Extract the [X, Y] coordinate from the center of the cell holding the provided text.  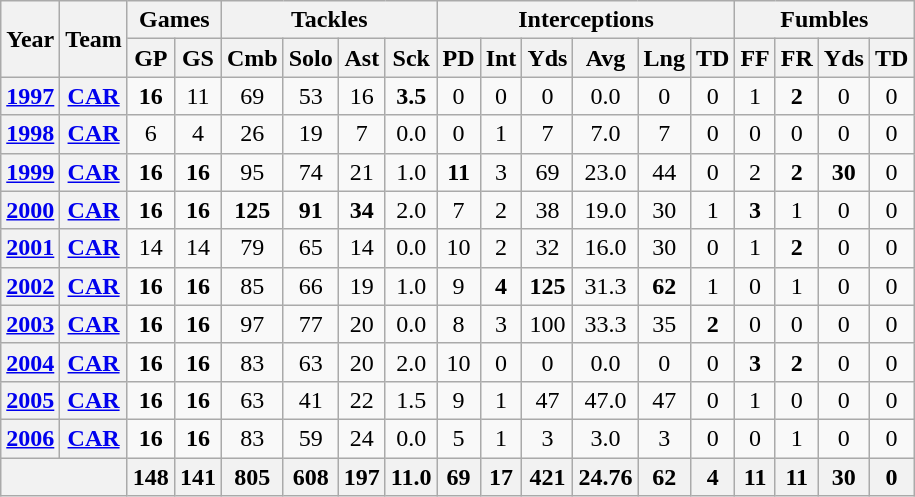
35 [664, 324]
32 [548, 248]
Lng [664, 58]
24 [362, 438]
23.0 [606, 172]
PD [458, 58]
44 [664, 172]
2000 [30, 210]
34 [362, 210]
1998 [30, 134]
1.5 [411, 400]
5 [458, 438]
Solo [310, 58]
74 [310, 172]
148 [150, 477]
8 [458, 324]
Fumbles [824, 20]
Games [174, 20]
608 [310, 477]
6 [150, 134]
3.5 [411, 96]
41 [310, 400]
2003 [30, 324]
47.0 [606, 400]
77 [310, 324]
79 [252, 248]
7.0 [606, 134]
33.3 [606, 324]
21 [362, 172]
38 [548, 210]
19.0 [606, 210]
GP [150, 58]
GS [198, 58]
Tackles [329, 20]
59 [310, 438]
31.3 [606, 286]
2004 [30, 362]
3.0 [606, 438]
2006 [30, 438]
Team [94, 39]
65 [310, 248]
24.76 [606, 477]
Interceptions [586, 20]
16.0 [606, 248]
FF [755, 58]
FR [796, 58]
11.0 [411, 477]
2002 [30, 286]
17 [501, 477]
421 [548, 477]
91 [310, 210]
Avg [606, 58]
Year [30, 39]
95 [252, 172]
100 [548, 324]
22 [362, 400]
Cmb [252, 58]
805 [252, 477]
53 [310, 96]
97 [252, 324]
197 [362, 477]
66 [310, 286]
1997 [30, 96]
85 [252, 286]
Int [501, 58]
Ast [362, 58]
141 [198, 477]
1999 [30, 172]
2001 [30, 248]
26 [252, 134]
Sck [411, 58]
2005 [30, 400]
